Locate the cell with the specified text and output its (x, y) center coordinate. 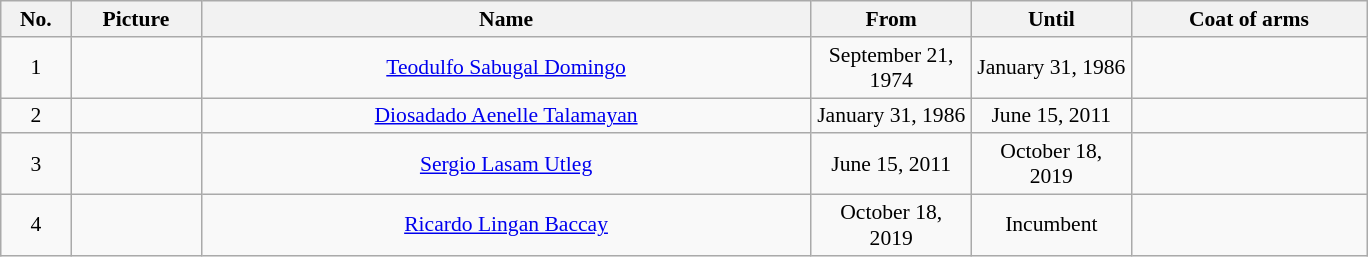
Sergio Lasam Utleg (506, 164)
2 (36, 116)
Diosadado Aenelle Talamayan (506, 116)
Ricardo Lingan Baccay (506, 226)
Until (1051, 19)
4 (36, 226)
Name (506, 19)
3 (36, 164)
Picture (136, 19)
Coat of arms (1248, 19)
From (891, 19)
September 21, 1974 (891, 68)
Teodulfo Sabugal Domingo (506, 68)
Incumbent (1051, 226)
No. (36, 19)
1 (36, 68)
